Locate the cell with the specified text and output its [X, Y] center coordinate. 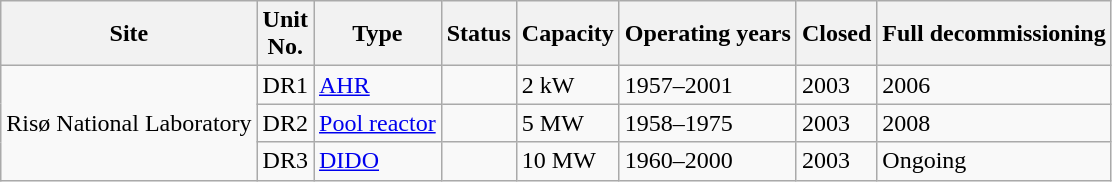
1957–2001 [708, 85]
1958–1975 [708, 123]
Operating years [708, 34]
Capacity [568, 34]
5 MW [568, 123]
DIDO [378, 161]
1960–2000 [708, 161]
Risø National Laboratory [129, 123]
Closed [836, 34]
10 MW [568, 161]
2008 [994, 123]
AHR [378, 85]
Pool reactor [378, 123]
DR1 [285, 85]
DR2 [285, 123]
2 kW [568, 85]
Full decommissioning [994, 34]
DR3 [285, 161]
Ongoing [994, 161]
Type [378, 34]
UnitNo. [285, 34]
2006 [994, 85]
Status [478, 34]
Site [129, 34]
